Return the (x, y) coordinate for the center point of the cell that contains the specified text.  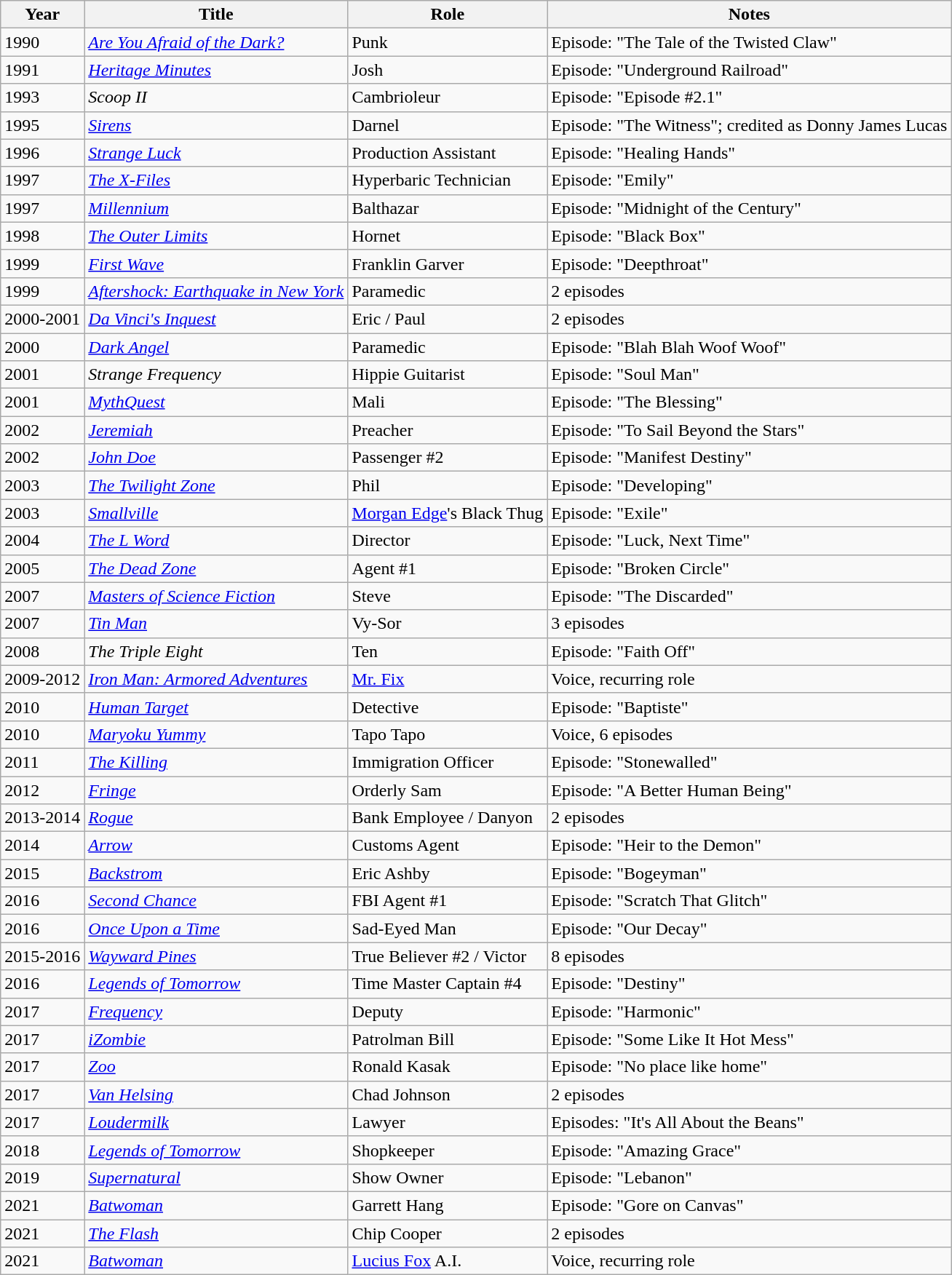
The Dead Zone (216, 568)
iZombie (216, 1039)
Darnel (448, 125)
Episode: "Deepthroat" (750, 263)
2013-2014 (42, 818)
Backstrom (216, 873)
Episode: "Healing Hands" (750, 153)
Maryoku Yummy (216, 734)
Episode: "Lebanon" (750, 1177)
Episode: "Scratch That Glitch" (750, 901)
Director (448, 541)
Supernatural (216, 1177)
1995 (42, 125)
Lawyer (448, 1122)
Episode: "Some Like It Hot Mess" (750, 1039)
Tin Man (216, 624)
1990 (42, 42)
Episode: "Blah Blah Woof Woof" (750, 347)
Voice, 6 episodes (750, 734)
Episode: "Black Box" (750, 236)
Notes (750, 15)
Hippie Guitarist (448, 375)
Mali (448, 402)
2014 (42, 846)
Iron Man: Armored Adventures (216, 679)
Josh (448, 70)
Year (42, 15)
2005 (42, 568)
Sirens (216, 125)
Show Owner (448, 1177)
Mr. Fix (448, 679)
Episode: "Exile" (750, 513)
Chad Johnson (448, 1095)
The Outer Limits (216, 236)
Agent #1 (448, 568)
Phil (448, 485)
Van Helsing (216, 1095)
Chip Cooper (448, 1234)
Punk (448, 42)
Episode: "Gore on Canvas" (750, 1205)
John Doe (216, 458)
Episode: "Developing" (750, 485)
Smallville (216, 513)
Tapo Tapo (448, 734)
Title (216, 15)
Ronald Kasak (448, 1067)
1991 (42, 70)
The Triple Eight (216, 651)
2015 (42, 873)
Masters of Science Fiction (216, 596)
Preacher (448, 430)
MythQuest (216, 402)
2000-2001 (42, 319)
Patrolman Bill (448, 1039)
8 episodes (750, 956)
Millennium (216, 208)
Episode: "Harmonic" (750, 1012)
Episode: "The Witness"; credited as Donny James Lucas (750, 125)
Jeremiah (216, 430)
Deputy (448, 1012)
Episode: "The Discarded" (750, 596)
Episode: "Emily" (750, 180)
The Flash (216, 1234)
Are You Afraid of the Dark? (216, 42)
Episode: "Soul Man" (750, 375)
Time Master Captain #4 (448, 984)
Human Target (216, 707)
Episode: "Bogeyman" (750, 873)
3 episodes (750, 624)
The Twilight Zone (216, 485)
Episode: "No place like home" (750, 1067)
The X-Files (216, 180)
Balthazar (448, 208)
Second Chance (216, 901)
Vy-Sor (448, 624)
Episode: "Luck, Next Time" (750, 541)
First Wave (216, 263)
Scoop II (216, 98)
2018 (42, 1150)
Hornet (448, 236)
Episodes: "It's All About the Beans" (750, 1122)
Episode: "Heir to the Demon" (750, 846)
Orderly Sam (448, 790)
Hyperbaric Technician (448, 180)
Episode: "Midnight of the Century" (750, 208)
Passenger #2 (448, 458)
Frequency (216, 1012)
Wayward Pines (216, 956)
Episode: "The Tale of the Twisted Claw" (750, 42)
Once Upon a Time (216, 929)
Shopkeeper (448, 1150)
Production Assistant (448, 153)
Episode: "To Sail Beyond the Stars" (750, 430)
Arrow (216, 846)
Strange Frequency (216, 375)
Lucius Fox A.I. (448, 1261)
Episode: "Our Decay" (750, 929)
Franklin Garver (448, 263)
Steve (448, 596)
Strange Luck (216, 153)
1993 (42, 98)
2015-2016 (42, 956)
Episode: "A Better Human Being" (750, 790)
Episode: "Baptiste" (750, 707)
Immigration Officer (448, 762)
Eric / Paul (448, 319)
2008 (42, 651)
Zoo (216, 1067)
Detective (448, 707)
Heritage Minutes (216, 70)
Dark Angel (216, 347)
2009-2012 (42, 679)
The Killing (216, 762)
Morgan Edge's Black Thug (448, 513)
Eric Ashby (448, 873)
The L Word (216, 541)
Episode: "Stonewalled" (750, 762)
Cambrioleur (448, 98)
Episode: "Amazing Grace" (750, 1150)
1998 (42, 236)
Episode: "Episode #2.1" (750, 98)
2019 (42, 1177)
Episode: "Underground Railroad" (750, 70)
Da Vinci's Inquest (216, 319)
True Believer #2 / Victor (448, 956)
Loudermilk (216, 1122)
2011 (42, 762)
Episode: "Manifest Destiny" (750, 458)
Episode: "The Blessing" (750, 402)
FBI Agent #1 (448, 901)
Episode: "Faith Off" (750, 651)
Episode: "Destiny" (750, 984)
1996 (42, 153)
Customs Agent (448, 846)
Role (448, 15)
Fringe (216, 790)
Episode: "Broken Circle" (750, 568)
Ten (448, 651)
2012 (42, 790)
Rogue (216, 818)
2000 (42, 347)
Bank Employee / Danyon (448, 818)
Aftershock: Earthquake in New York (216, 291)
Sad-Eyed Man (448, 929)
2004 (42, 541)
Garrett Hang (448, 1205)
